Output the [X, Y] coordinate of the center of the cell containing the given text.  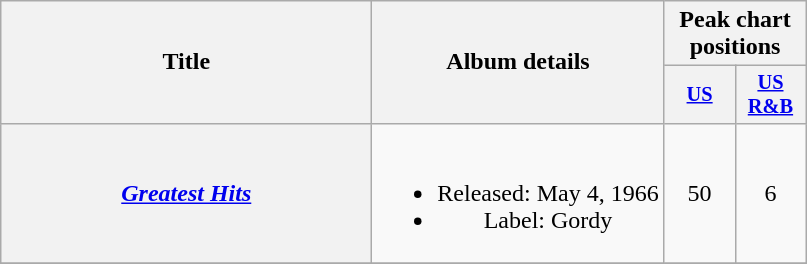
Peak chart positions [735, 34]
50 [700, 193]
6 [770, 193]
US [700, 95]
Greatest Hits [186, 193]
USR&B [770, 95]
Released: May 4, 1966Label: Gordy [518, 193]
Album details [518, 62]
Title [186, 62]
